Scan for the cell matching the given text and deliver its (X, Y) coordinate at center. 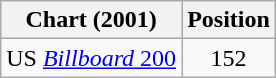
Chart (2001) (92, 20)
Position (229, 20)
152 (229, 58)
US Billboard 200 (92, 58)
